Pinpoint the cell where the given text exists, returning its [X, Y] midpoint coordinate. 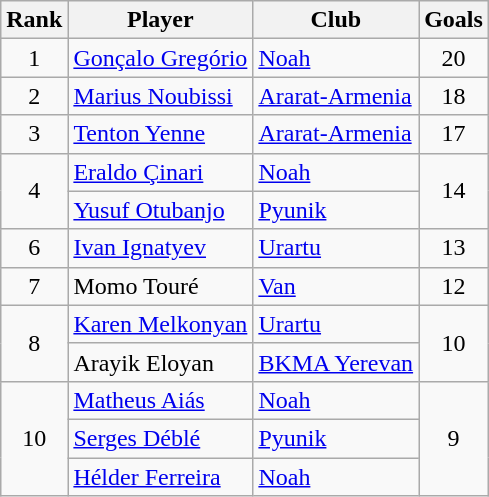
Yusuf Otubanjo [160, 210]
2 [34, 96]
18 [454, 96]
Gonçalo Gregório [160, 58]
Goals [454, 20]
Tenton Yenne [160, 134]
17 [454, 134]
Player [160, 20]
3 [34, 134]
4 [34, 191]
Marius Noubissi [160, 96]
Momo Touré [160, 286]
12 [454, 286]
Club [336, 20]
1 [34, 58]
Hélder Ferreira [160, 477]
9 [454, 438]
Karen Melkonyan [160, 324]
8 [34, 343]
Serges Déblé [160, 438]
Arayik Eloyan [160, 362]
Eraldo Çinari [160, 172]
Ivan Ignatyev [160, 248]
Rank [34, 20]
Van [336, 286]
20 [454, 58]
13 [454, 248]
14 [454, 191]
6 [34, 248]
Matheus Aiás [160, 400]
BKMA Yerevan [336, 362]
7 [34, 286]
